Locate the cell with the specified text and output its [X, Y] center coordinate. 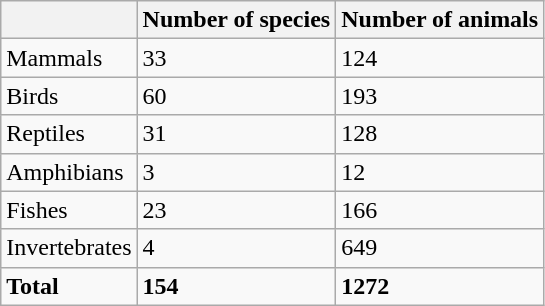
124 [440, 58]
Invertebrates [69, 248]
166 [440, 210]
649 [440, 248]
23 [236, 210]
3 [236, 172]
Reptiles [69, 134]
Amphibians [69, 172]
31 [236, 134]
1272 [440, 286]
Fishes [69, 210]
33 [236, 58]
4 [236, 248]
12 [440, 172]
60 [236, 96]
Total [69, 286]
154 [236, 286]
Birds [69, 96]
128 [440, 134]
193 [440, 96]
Number of species [236, 20]
Number of animals [440, 20]
Mammals [69, 58]
